Capture the cell that displays the provided text and extract its (X, Y) central coordinate. 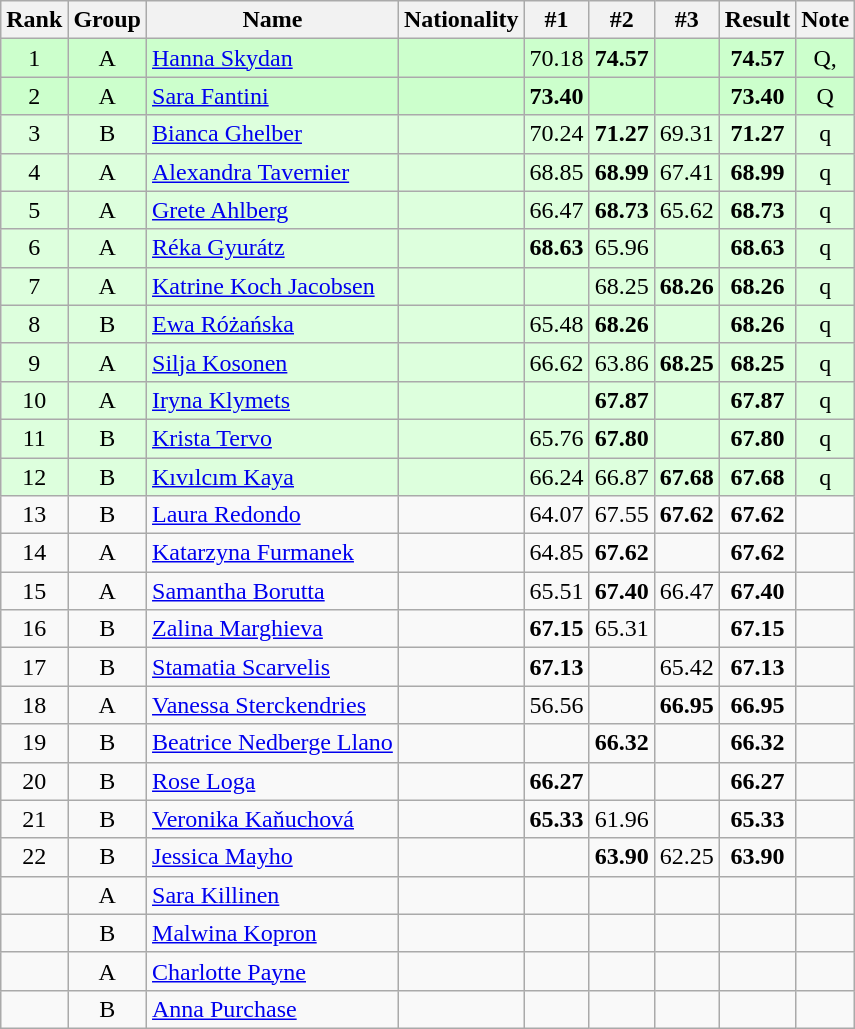
63.86 (622, 362)
66.62 (556, 362)
Result (757, 20)
Malwina Kopron (273, 933)
Bianca Ghelber (273, 134)
65.96 (622, 248)
Q, (826, 58)
67.55 (622, 515)
Nationality (461, 20)
18 (34, 705)
15 (34, 591)
Note (826, 20)
65.51 (556, 591)
Anna Purchase (273, 1009)
#2 (622, 20)
22 (34, 857)
Kıvılcım Kaya (273, 477)
62.25 (686, 857)
2 (34, 96)
11 (34, 438)
61.96 (622, 819)
65.76 (556, 438)
Hanna Skydan (273, 58)
Krista Tervo (273, 438)
6 (34, 248)
12 (34, 477)
13 (34, 515)
65.42 (686, 667)
64.07 (556, 515)
65.31 (622, 629)
Katarzyna Furmanek (273, 553)
Réka Gyurátz (273, 248)
Ewa Różańska (273, 324)
70.24 (556, 134)
Iryna Klymets (273, 400)
Beatrice Nedberge Llano (273, 743)
Name (273, 20)
Veronika Kaňuchová (273, 819)
Stamatia Scarvelis (273, 667)
Zalina Marghieva (273, 629)
5 (34, 210)
70.18 (556, 58)
1 (34, 58)
65.62 (686, 210)
7 (34, 286)
56.56 (556, 705)
Jessica Mayho (273, 857)
68.85 (556, 172)
10 (34, 400)
8 (34, 324)
66.24 (556, 477)
Alexandra Tavernier (273, 172)
Charlotte Payne (273, 971)
Rose Loga (273, 781)
14 (34, 553)
21 (34, 819)
64.85 (556, 553)
20 (34, 781)
#1 (556, 20)
Vanessa Sterckendries (273, 705)
Silja Kosonen (273, 362)
9 (34, 362)
#3 (686, 20)
4 (34, 172)
66.87 (622, 477)
Grete Ahlberg (273, 210)
Sara Fantini (273, 96)
69.31 (686, 134)
19 (34, 743)
Samantha Borutta (273, 591)
Group (108, 20)
3 (34, 134)
Laura Redondo (273, 515)
67.41 (686, 172)
Katrine Koch Jacobsen (273, 286)
16 (34, 629)
Rank (34, 20)
17 (34, 667)
Sara Killinen (273, 895)
65.48 (556, 324)
Q (826, 96)
